Scan for the cell matching the given text and deliver its (x, y) coordinate at center. 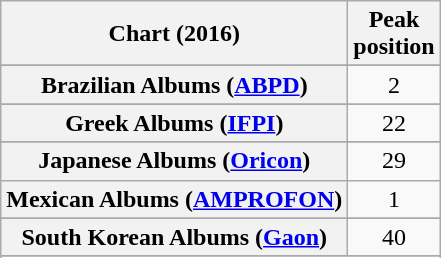
Japanese Albums (Oricon) (174, 161)
1 (394, 199)
29 (394, 161)
2 (394, 85)
22 (394, 123)
South Korean Albums (Gaon) (174, 237)
Brazilian Albums (ABPD) (174, 85)
40 (394, 237)
Mexican Albums (AMPROFON) (174, 199)
Peakposition (394, 34)
Greek Albums (IFPI) (174, 123)
Chart (2016) (174, 34)
